From the cell containing the given text, extract its center point as [X, Y] coordinate. 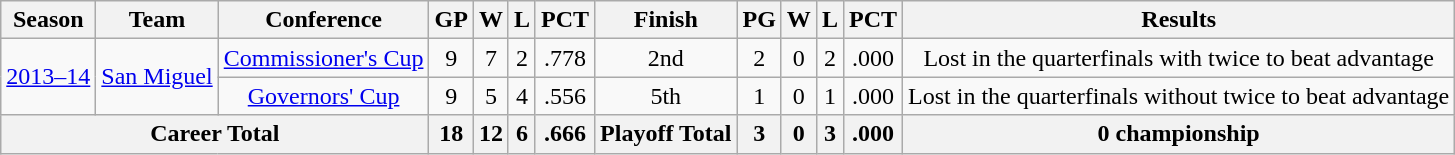
Playoff Total [666, 134]
PG [759, 20]
Lost in the quarterfinals without twice to beat advantage [1179, 96]
2013–14 [48, 77]
Lost in the quarterfinals with twice to beat advantage [1179, 58]
Conference [324, 20]
Career Total [215, 134]
Team [157, 20]
Results [1179, 20]
6 [522, 134]
.778 [564, 58]
7 [490, 58]
GP [451, 20]
Governors' Cup [324, 96]
Season [48, 20]
5 [490, 96]
2nd [666, 58]
5th [666, 96]
.556 [564, 96]
0 championship [1179, 134]
18 [451, 134]
.666 [564, 134]
Finish [666, 20]
San Miguel [157, 77]
12 [490, 134]
Commissioner's Cup [324, 58]
4 [522, 96]
